Identify which cell holds the provided text, then report its (x, y) central coordinate. 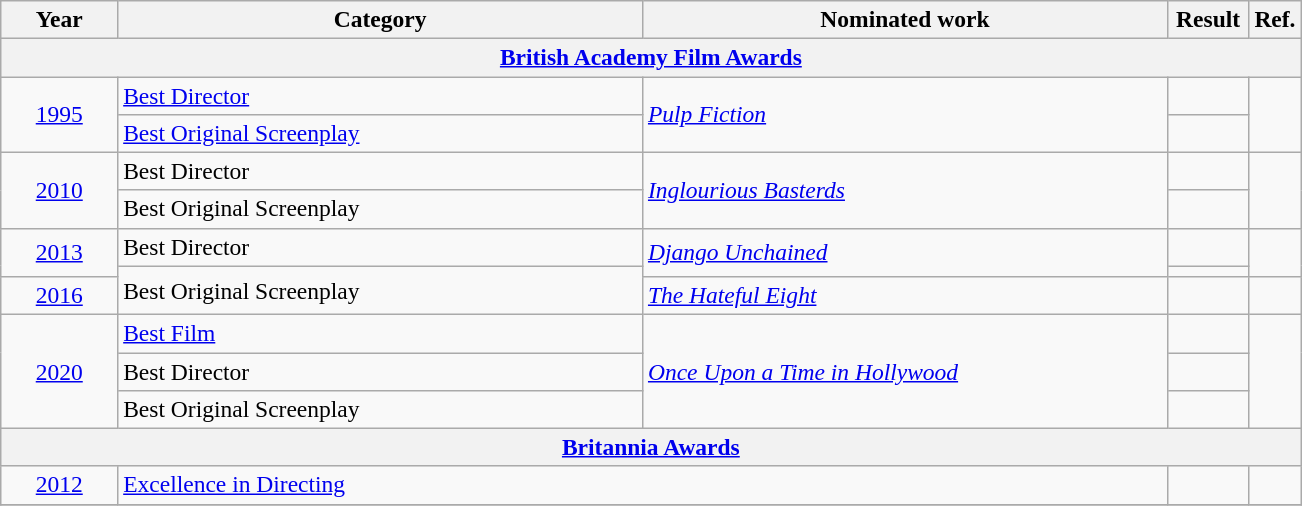
Ref. (1275, 19)
Category (380, 19)
2012 (60, 485)
2013 (60, 252)
Britannia Awards (651, 447)
Nominated work (906, 19)
Django Unchained (906, 252)
1995 (60, 114)
2016 (60, 295)
2020 (60, 371)
The Hateful Eight (906, 295)
2010 (60, 190)
Pulp Fiction (906, 114)
Inglourious Basterds (906, 190)
Year (60, 19)
Excellence in Directing (643, 485)
Best Film (380, 333)
Result (1208, 19)
British Academy Film Awards (651, 57)
Once Upon a Time in Hollywood (906, 371)
